Find where the given text appears and provide that cell's center as [X, Y] coordinate. 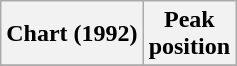
Peakposition [189, 34]
Chart (1992) [72, 34]
